Identify which cell holds the provided text, then report its (X, Y) central coordinate. 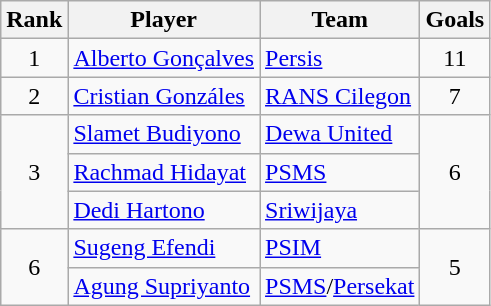
Goals (455, 20)
PSMS/Persekat (340, 286)
Cristian Gonzáles (164, 96)
5 (455, 267)
Dedi Hartono (164, 210)
11 (455, 58)
Rachmad Hidayat (164, 172)
PSMS (340, 172)
Agung Supriyanto (164, 286)
1 (34, 58)
3 (34, 172)
Slamet Budiyono (164, 134)
2 (34, 96)
Persis (340, 58)
Sriwijaya (340, 210)
Alberto Gonçalves (164, 58)
Team (340, 20)
Player (164, 20)
Rank (34, 20)
Dewa United (340, 134)
7 (455, 96)
PSIM (340, 248)
Sugeng Efendi (164, 248)
RANS Cilegon (340, 96)
